Return (x, y) of the center of cell containing provided text 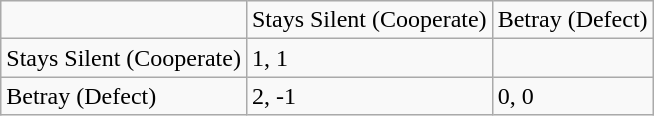
2, -1 (369, 96)
1, 1 (369, 58)
0, 0 (572, 96)
